Detect which cell encompasses the target text, then output its (X, Y) center coordinate. 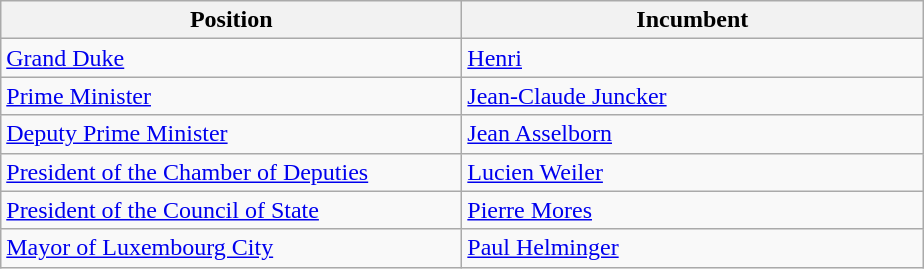
Deputy Prime Minister (232, 134)
Jean-Claude Juncker (692, 96)
Mayor of Luxembourg City (232, 248)
Lucien Weiler (692, 172)
Position (232, 20)
Jean Asselborn (692, 134)
Pierre Mores (692, 210)
Henri (692, 58)
President of the Chamber of Deputies (232, 172)
Incumbent (692, 20)
President of the Council of State (232, 210)
Grand Duke (232, 58)
Paul Helminger (692, 248)
Prime Minister (232, 96)
